From the cell containing the given text, extract its center point as (X, Y) coordinate. 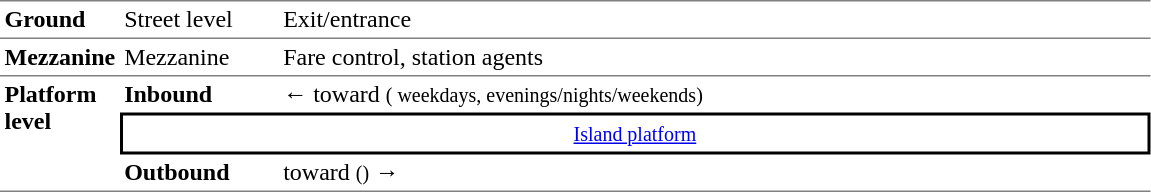
Exit/entrance (715, 20)
Island platform (635, 133)
toward () → (715, 173)
Platform level (60, 134)
← toward ( weekdays, evenings/nights/weekends) (715, 94)
Street level (200, 20)
Fare control, station agents (715, 57)
Inbound (200, 94)
Outbound (200, 173)
Ground (60, 20)
